Output the [x, y] coordinate of the center of the cell containing the given text.  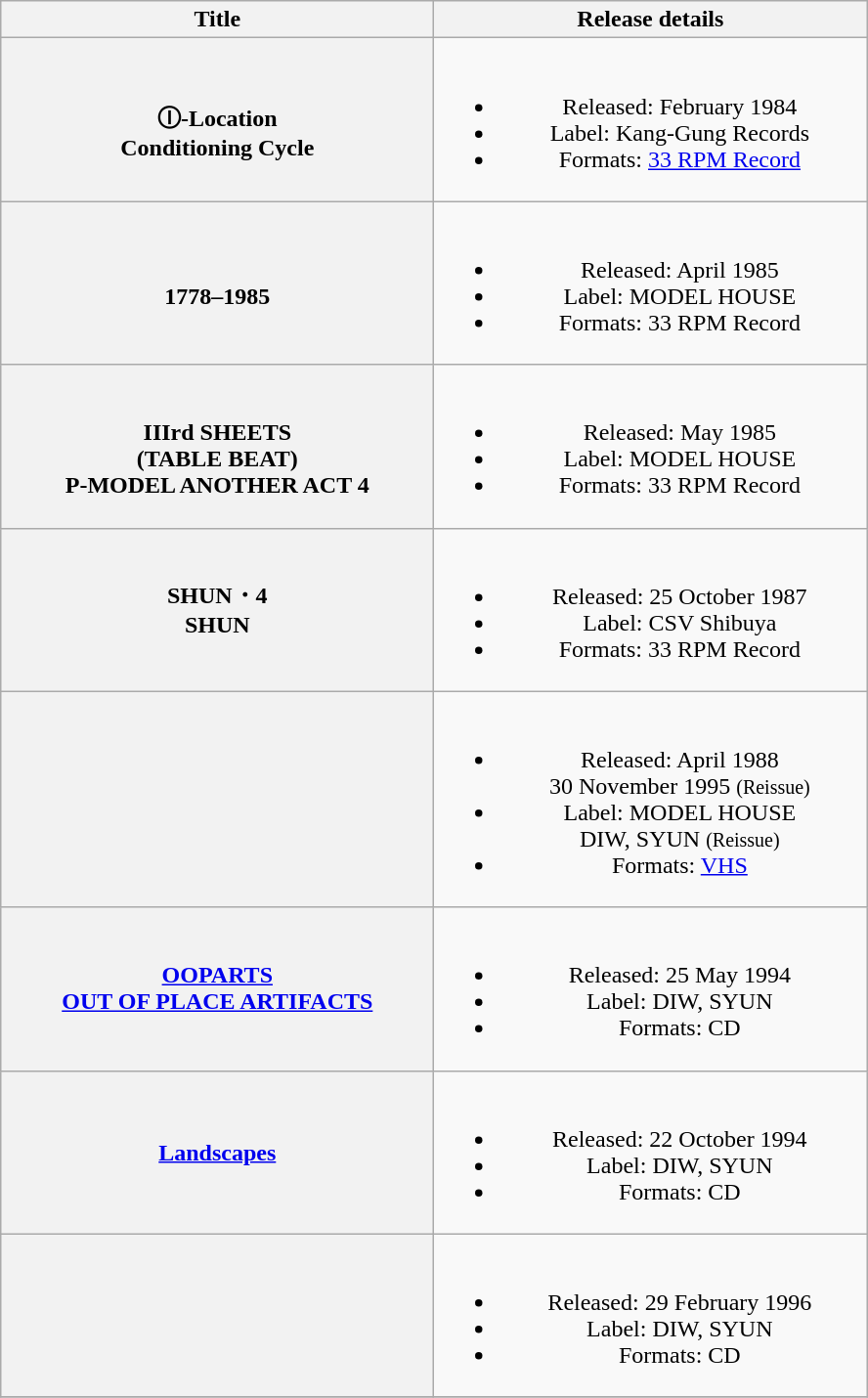
1778–1985 [217, 284]
Released: 29 February 1996Label: DIW, SYUNFormats: CD [651, 1316]
IIIrd SHEETS(TABLE BEAT)P-MODEL ANOTHER ACT 4 [217, 446]
SHUN・4SHUN [217, 610]
Released: February 1984Label: Kang-Gung RecordsFormats: 33 RPM Record [651, 119]
Released: 25 October 1987Label: CSV ShibuyaFormats: 33 RPM Record [651, 610]
Release details [651, 20]
Ⓘ-LocationConditioning Cycle [217, 119]
OOPARTSOUT OF PLACE ARTIFACTS [217, 989]
Landscapes [217, 1152]
Title [217, 20]
Released: May 1985Label: MODEL HOUSEFormats: 33 RPM Record [651, 446]
Released: 25 May 1994Label: DIW, SYUNFormats: CD [651, 989]
Released: April 1985Label: MODEL HOUSEFormats: 33 RPM Record [651, 284]
Released: 22 October 1994Label: DIW, SYUNFormats: CD [651, 1152]
Released: April 198830 November 1995 (Reissue)Label: MODEL HOUSEDIW, SYUN (Reissue)Formats: VHS [651, 800]
